Return the (x, y) coordinate for the center point of the cell that contains the specified text.  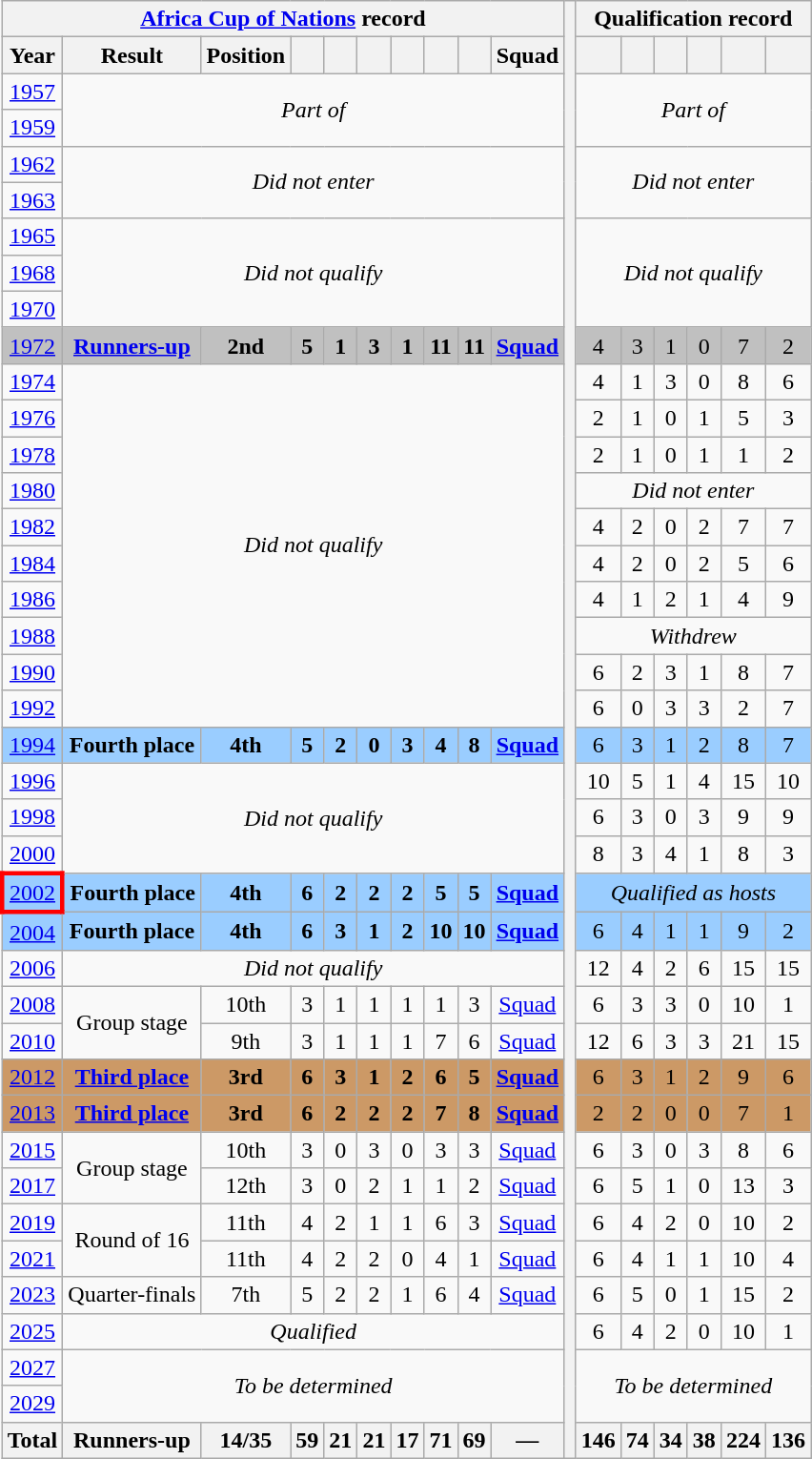
38 (703, 1440)
Total (32, 1440)
2008 (32, 1004)
1963 (32, 200)
34 (671, 1440)
1959 (32, 128)
2023 (32, 1295)
1962 (32, 164)
2006 (32, 968)
136 (787, 1440)
2021 (32, 1259)
2013 (32, 1114)
1980 (32, 491)
Qualified (314, 1331)
9th (246, 1040)
2019 (32, 1223)
2025 (32, 1331)
2027 (32, 1367)
1970 (32, 309)
Quarter-finals (132, 1295)
74 (637, 1440)
12th (246, 1186)
7th (246, 1295)
1968 (32, 273)
1972 (32, 345)
1976 (32, 418)
59 (307, 1440)
2015 (32, 1150)
71 (440, 1440)
2004 (32, 932)
1984 (32, 564)
1974 (32, 381)
Withdrew (693, 636)
224 (743, 1440)
2029 (32, 1404)
Africa Cup of Nations record (282, 19)
2000 (32, 854)
Round of 16 (132, 1241)
Position (246, 55)
14/35 (246, 1440)
1992 (32, 709)
1998 (32, 817)
1994 (32, 745)
Qualification record (693, 19)
69 (475, 1440)
1957 (32, 92)
— (527, 1440)
17 (408, 1440)
1996 (32, 781)
1965 (32, 236)
1978 (32, 455)
2012 (32, 1078)
1986 (32, 600)
2017 (32, 1186)
13 (743, 1186)
Year (32, 55)
2nd (246, 345)
1982 (32, 527)
2010 (32, 1040)
Result (132, 55)
2002 (32, 893)
1990 (32, 672)
Qualified as hosts (693, 893)
1988 (32, 636)
146 (599, 1440)
